Search for the cell housing the specified text and yield its [X, Y] center coordinate. 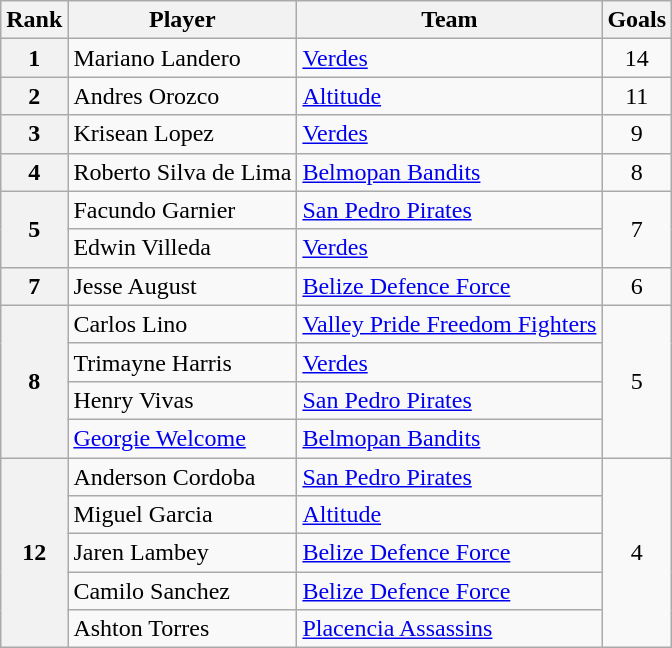
Jaren Lambey [182, 553]
Rank [34, 20]
Mariano Landero [182, 58]
Facundo Garnier [182, 210]
14 [637, 58]
Placencia Assassins [450, 629]
Krisean Lopez [182, 134]
Edwin Villeda [182, 248]
12 [34, 553]
Goals [637, 20]
Team [450, 20]
2 [34, 96]
Jesse August [182, 286]
Georgie Welcome [182, 438]
Valley Pride Freedom Fighters [450, 324]
Andres Orozco [182, 96]
6 [637, 286]
Camilo Sanchez [182, 591]
Miguel Garcia [182, 515]
Henry Vivas [182, 400]
3 [34, 134]
Trimayne Harris [182, 362]
11 [637, 96]
Carlos Lino [182, 324]
Roberto Silva de Lima [182, 172]
Anderson Cordoba [182, 477]
9 [637, 134]
1 [34, 58]
Player [182, 20]
Ashton Torres [182, 629]
